Extract the [x, y] coordinate from the center of the cell holding the provided text.  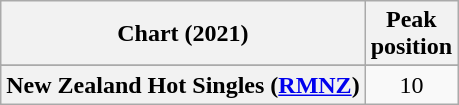
New Zealand Hot Singles (RMNZ) [183, 85]
10 [411, 85]
Peakposition [411, 34]
Chart (2021) [183, 34]
